Return (x, y) of the center of cell containing provided text 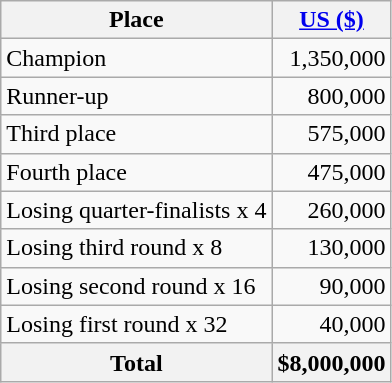
40,000 (332, 324)
Third place (136, 134)
90,000 (332, 286)
Total (136, 362)
1,350,000 (332, 58)
Losing quarter-finalists x 4 (136, 210)
Losing second round x 16 (136, 286)
130,000 (332, 248)
Losing first round x 32 (136, 324)
800,000 (332, 96)
475,000 (332, 172)
Fourth place (136, 172)
Champion (136, 58)
Losing third round x 8 (136, 248)
$8,000,000 (332, 362)
575,000 (332, 134)
260,000 (332, 210)
Place (136, 20)
US ($) (332, 20)
Runner-up (136, 96)
